Locate the cell with the specified text and output its (x, y) center coordinate. 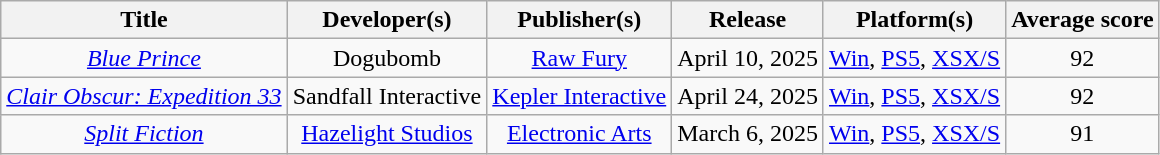
Release (748, 20)
March 6, 2025 (748, 134)
Blue Prince (144, 58)
Title (144, 20)
Hazelight Studios (387, 134)
Kepler Interactive (580, 96)
April 24, 2025 (748, 96)
April 10, 2025 (748, 58)
Publisher(s) (580, 20)
91 (1082, 134)
Split Fiction (144, 134)
Electronic Arts (580, 134)
Average score (1082, 20)
Dogubomb (387, 58)
Clair Obscur: Expedition 33 (144, 96)
Raw Fury (580, 58)
Platform(s) (914, 20)
Sandfall Interactive (387, 96)
Developer(s) (387, 20)
